Scan for the cell matching the given text and deliver its [X, Y] coordinate at center. 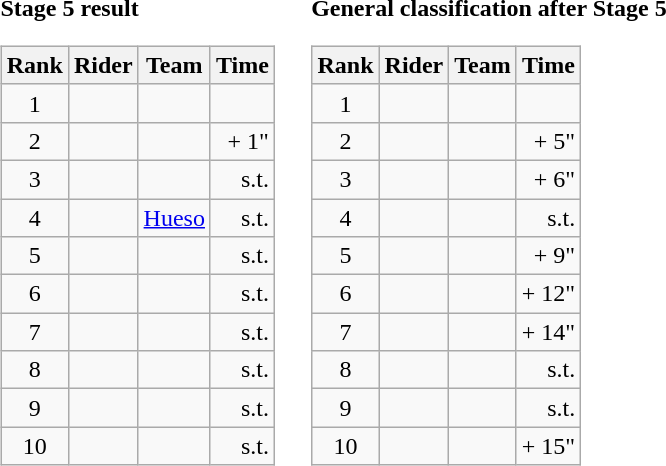
+ 15" [548, 446]
+ 14" [548, 332]
+ 5" [548, 141]
+ 9" [548, 256]
Hueso [174, 217]
+ 12" [548, 294]
+ 6" [548, 179]
+ 1" [242, 141]
